For the text-containing cell, return its midpoint in [X, Y] coordinate format. 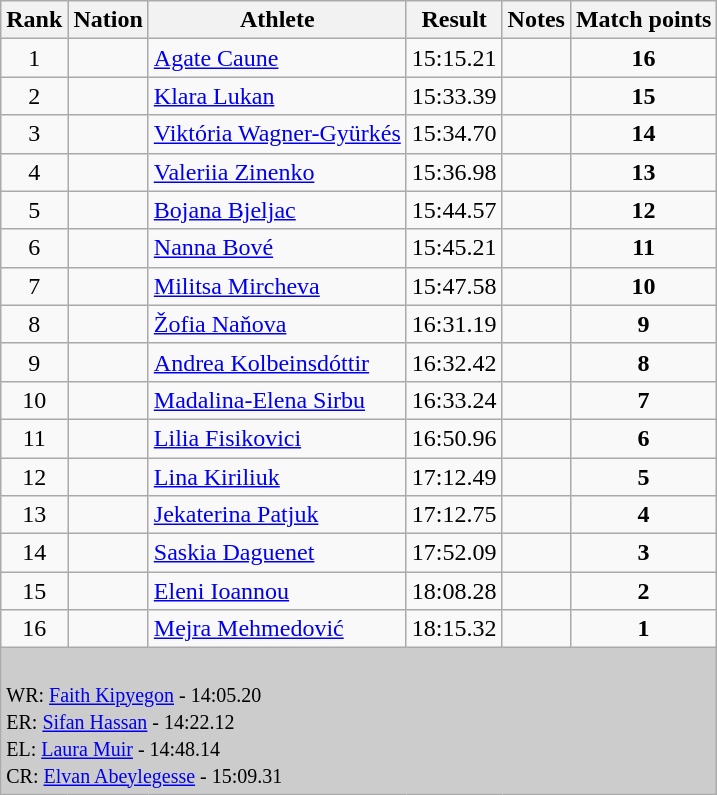
Viktória Wagner-Gyürkés [277, 134]
Klara Lukan [277, 96]
17:12.75 [454, 515]
Madalina-Elena Sirbu [277, 400]
16:32.42 [454, 362]
Jekaterina Patjuk [277, 515]
15:34.70 [454, 134]
Notes [536, 20]
18:15.32 [454, 629]
15:47.58 [454, 286]
Bojana Bjeljac [277, 210]
16:50.96 [454, 438]
Result [454, 20]
15:15.21 [454, 58]
16:31.19 [454, 324]
Rank [34, 20]
Militsa Mircheva [277, 286]
Nation [108, 20]
15:44.57 [454, 210]
Žofia Naňova [277, 324]
Mejra Mehmedović [277, 629]
17:52.09 [454, 553]
WR: Faith Kipyegon - 14:05.20ER: Sifan Hassan - 14:22.12 EL: Laura Muir - 14:48.14CR: Elvan Abeylegesse - 15:09.31 [359, 721]
16:33.24 [454, 400]
Saskia Daguenet [277, 553]
Andrea Kolbeinsdóttir [277, 362]
Match points [643, 20]
17:12.49 [454, 477]
Nanna Bové [277, 248]
Valeriia Zinenko [277, 172]
Eleni Ioannou [277, 591]
Lilia Fisikovici [277, 438]
15:45.21 [454, 248]
15:33.39 [454, 96]
18:08.28 [454, 591]
Agate Caune [277, 58]
Athlete [277, 20]
15:36.98 [454, 172]
Lina Kiriliuk [277, 477]
